Output the [x, y] coordinate of the center of the cell containing the given text.  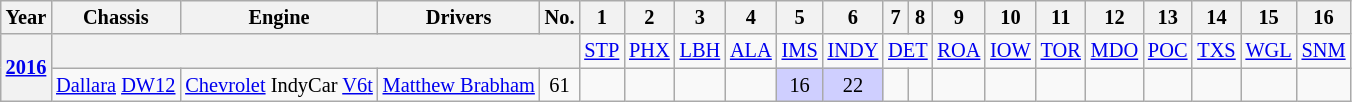
8 [920, 17]
PHX [649, 51]
Drivers [459, 17]
4 [751, 17]
9 [960, 17]
No. [560, 17]
2016 [26, 68]
WGL [1269, 51]
10 [1010, 17]
Chevrolet IndyCar V6t [278, 85]
Year [26, 17]
5 [800, 17]
ALA [751, 51]
3 [700, 17]
POC [1168, 51]
7 [896, 17]
INDY [854, 51]
STP [602, 51]
61 [560, 85]
14 [1216, 17]
11 [1061, 17]
Chassis [116, 17]
ROA [960, 51]
MDO [1114, 51]
Matthew Brabham [459, 85]
12 [1114, 17]
Engine [278, 17]
LBH [700, 51]
DET [908, 51]
6 [854, 17]
13 [1168, 17]
22 [854, 85]
IMS [800, 51]
1 [602, 17]
SNM [1324, 51]
15 [1269, 17]
2 [649, 17]
TOR [1061, 51]
Dallara DW12 [116, 85]
TXS [1216, 51]
IOW [1010, 51]
